Detect which cell encompasses the target text, then output its (x, y) center coordinate. 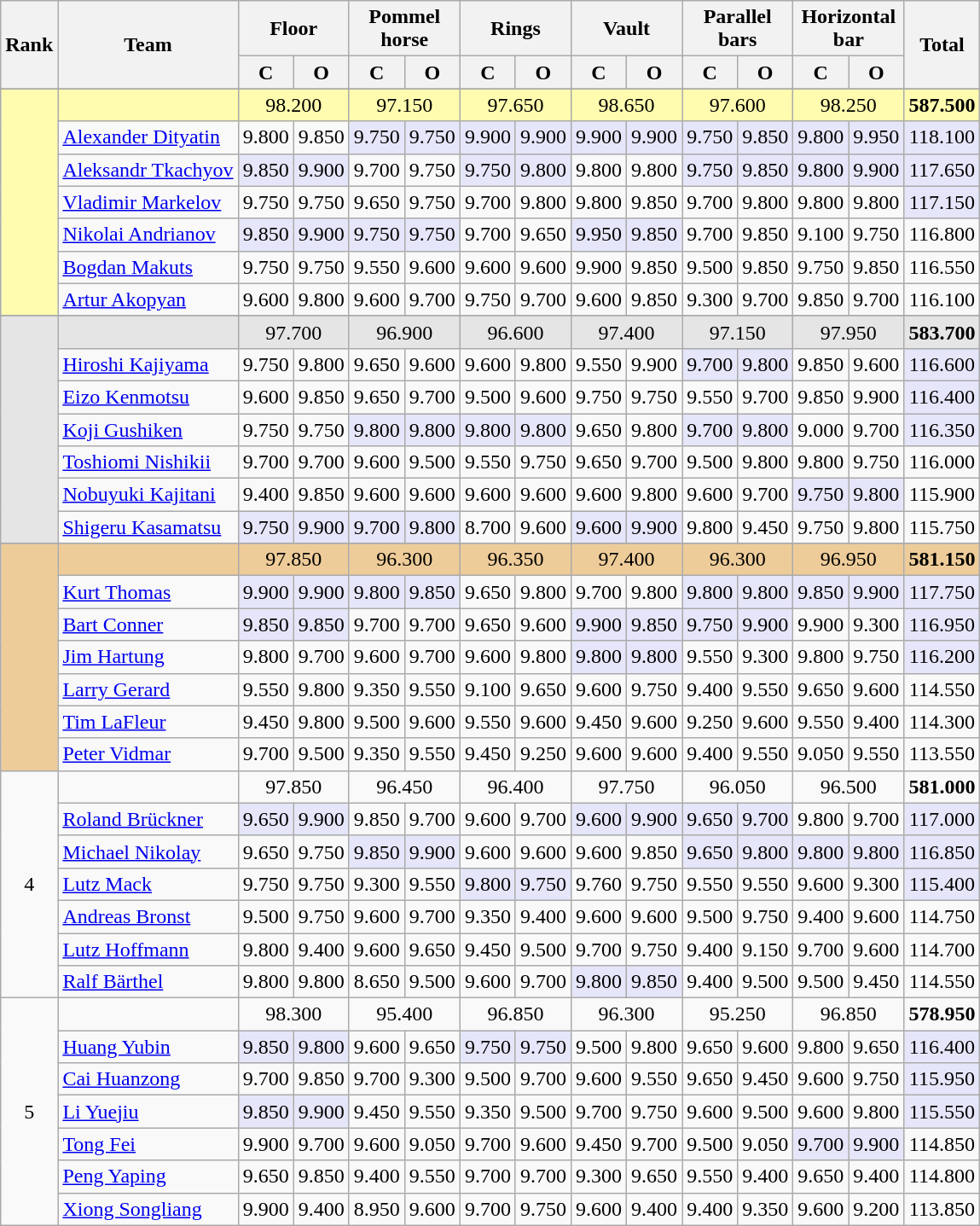
Jim Hartung (148, 657)
Bogdan Makuts (148, 267)
97.950 (849, 332)
Tong Fei (148, 1144)
98.300 (293, 1014)
Larry Gerard (148, 689)
Horizontalbar (849, 29)
97.600 (738, 105)
96.900 (404, 332)
114.800 (942, 1177)
116.950 (942, 625)
9.150 (766, 950)
116.350 (942, 429)
8.700 (488, 527)
97.650 (515, 105)
Shigeru Kasamatsu (148, 527)
Cai Huanzong (148, 1079)
117.150 (942, 202)
Rank (29, 44)
9.000 (821, 429)
113.550 (942, 754)
96.950 (849, 560)
Peter Vidmar (148, 754)
117.650 (942, 170)
96.450 (404, 787)
583.700 (942, 332)
Artur Akopyan (148, 299)
116.850 (942, 851)
115.400 (942, 884)
98.200 (293, 105)
96.350 (515, 560)
Eizo Kenmotsu (148, 397)
115.900 (942, 495)
114.750 (942, 916)
5 (29, 1112)
8.950 (377, 1209)
Alexander Dityatin (148, 137)
Total (942, 44)
116.000 (942, 462)
Peng Yaping (148, 1177)
Aleksandr Tkachyov (148, 170)
Hiroshi Kajiyama (148, 364)
116.600 (942, 364)
578.950 (942, 1014)
113.850 (942, 1209)
9.760 (599, 884)
117.000 (942, 819)
114.850 (942, 1144)
Nikolai Andrianov (148, 235)
96.400 (515, 787)
115.950 (942, 1079)
114.700 (942, 950)
Floor (293, 29)
Michael Nikolay (148, 851)
Rings (515, 29)
4 (29, 884)
587.500 (942, 105)
581.150 (942, 560)
116.800 (942, 235)
Lutz Mack (148, 884)
115.750 (942, 527)
Andreas Bronst (148, 916)
118.100 (942, 137)
97.700 (293, 332)
9.200 (877, 1209)
96.500 (849, 787)
Koji Gushiken (148, 429)
8.650 (377, 982)
Lutz Hoffmann (148, 950)
114.300 (942, 722)
Team (148, 44)
Li Yuejiu (148, 1112)
Huang Yubin (148, 1047)
116.200 (942, 657)
98.650 (626, 105)
95.400 (404, 1014)
Bart Conner (148, 625)
581.000 (942, 787)
115.550 (942, 1112)
116.550 (942, 267)
Kurt Thomas (148, 592)
Xiong Songliang (148, 1209)
Nobuyuki Kajitani (148, 495)
Parallelbars (738, 29)
Ralf Bärthel (148, 982)
Vault (626, 29)
116.100 (942, 299)
97.750 (626, 787)
96.600 (515, 332)
96.050 (738, 787)
Tim LaFleur (148, 722)
Toshiomi Nishikii (148, 462)
Vladimir Markelov (148, 202)
Pommelhorse (404, 29)
95.250 (738, 1014)
117.750 (942, 592)
98.250 (849, 105)
Roland Brückner (148, 819)
